Identify which cell holds the provided text, then report its (x, y) central coordinate. 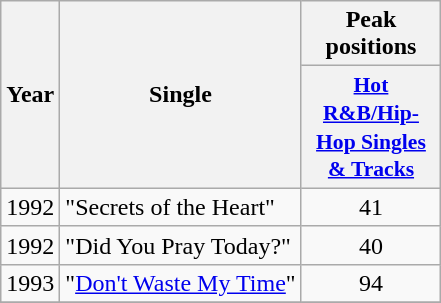
Hot R&B/Hip-Hop Singles & Tracks (371, 127)
Peak positions (371, 34)
Year (30, 95)
41 (371, 207)
94 (371, 283)
1993 (30, 283)
"Secrets of the Heart" (180, 207)
"Did You Pray Today?" (180, 245)
"Don't Waste My Time" (180, 283)
40 (371, 245)
Single (180, 95)
